Pinpoint the cell where the given text exists, returning its [X, Y] midpoint coordinate. 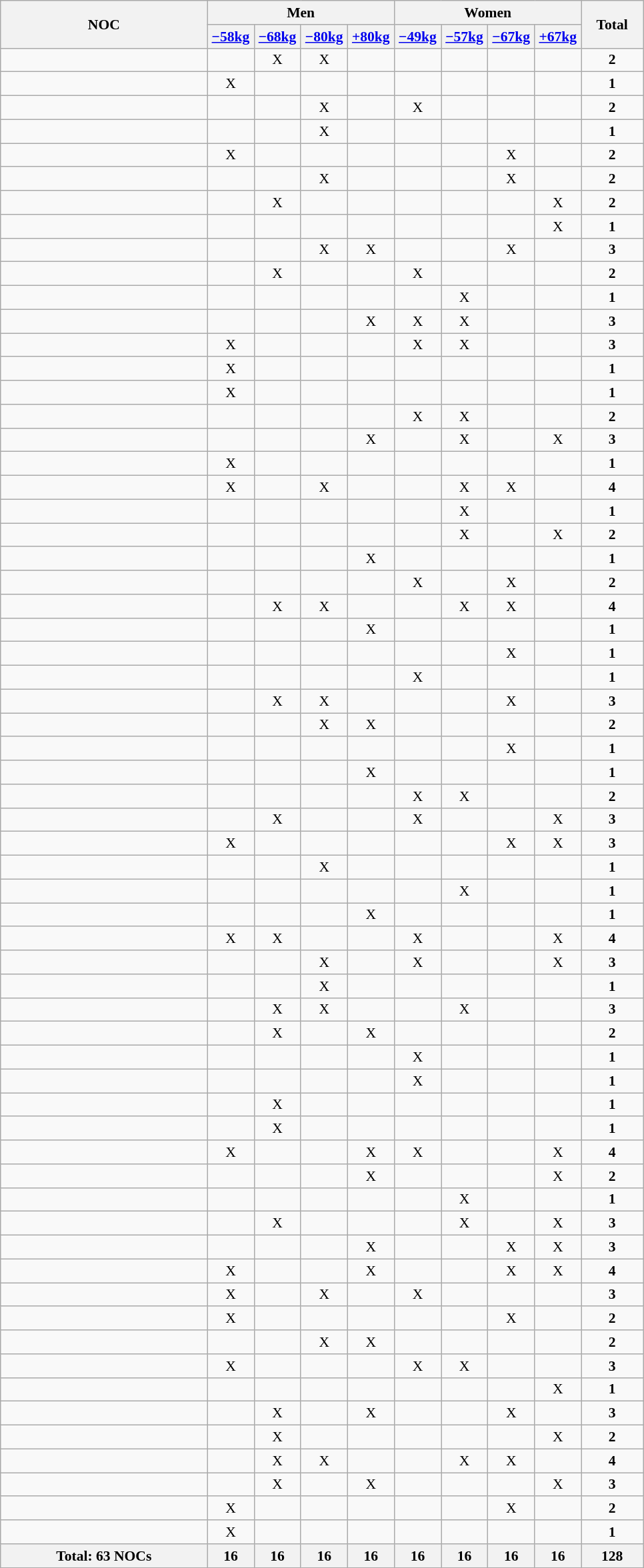
−68kg [277, 37]
Men [301, 13]
Total [612, 24]
+67kg [558, 37]
Total: 63 NOCs [104, 1556]
Women [487, 13]
NOC [104, 24]
−57kg [465, 37]
−67kg [511, 37]
+80kg [371, 37]
−80kg [324, 37]
128 [612, 1556]
−58kg [231, 37]
−49kg [417, 37]
